Output the [x, y] coordinate of the center of the cell containing the given text.  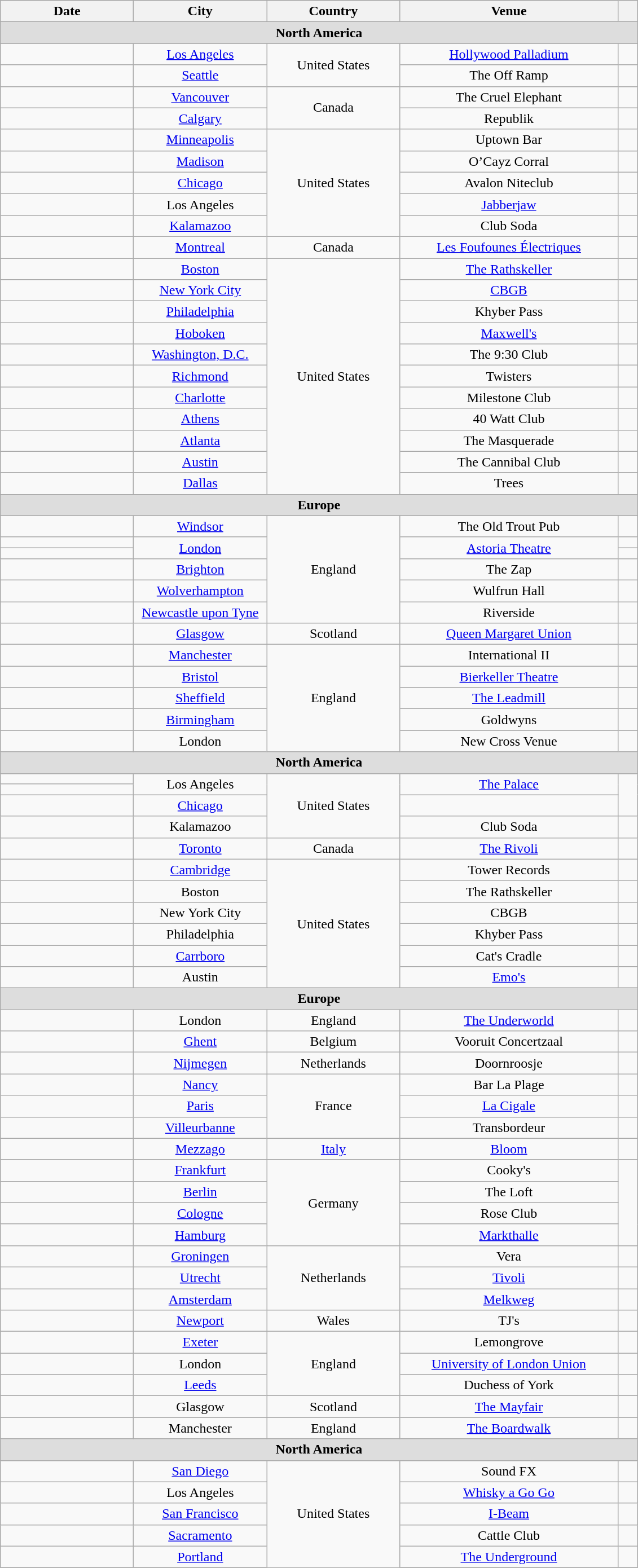
The Boardwalk [509, 1428]
Date [67, 11]
Transbordeur [509, 1127]
Exeter [200, 1342]
Cologne [200, 1213]
San Francisco [200, 1514]
I-Beam [509, 1514]
The 9:30 Club [509, 355]
University of London Union [509, 1364]
Venue [509, 11]
The Palace [509, 784]
City [200, 11]
Rose Club [509, 1213]
Sheffield [200, 698]
Dallas [200, 483]
Sacramento [200, 1535]
Emo's [509, 977]
San Diego [200, 1471]
Vera [509, 1256]
La Cigale [509, 1106]
Frankfurt [200, 1170]
Wolverhampton [200, 591]
Groningen [200, 1256]
The Zap [509, 569]
Nancy [200, 1085]
Athens [200, 419]
Country [333, 11]
Cambridge [200, 870]
Ghent [200, 1042]
Cattle Club [509, 1535]
France [333, 1106]
Hamburg [200, 1235]
Birmingham [200, 720]
Republik [509, 118]
Trees [509, 483]
Jabberjaw [509, 204]
Melkweg [509, 1299]
Uptown Bar [509, 140]
The Underground [509, 1557]
Avalon Niteclub [509, 183]
The Masquerade [509, 441]
Newport [200, 1321]
Bar La Plage [509, 1085]
Montreal [200, 247]
Sound FX [509, 1471]
Germany [333, 1203]
Calgary [200, 118]
Astoria Theatre [509, 548]
The Old Trout Pub [509, 526]
Richmond [200, 376]
Amsterdam [200, 1299]
Bristol [200, 677]
O’Cayz Corral [509, 161]
Paris [200, 1106]
Tower Records [509, 870]
Twisters [509, 376]
The Rivoli [509, 848]
Leeds [200, 1385]
40 Watt Club [509, 419]
The Cannibal Club [509, 462]
Toronto [200, 848]
New Cross Venue [509, 741]
Portland [200, 1557]
Atlanta [200, 441]
The Cruel Elephant [509, 97]
Maxwell's [509, 333]
Lemongrove [509, 1342]
Minneapolis [200, 140]
Windsor [200, 526]
Madison [200, 161]
Carrboro [200, 956]
Vancouver [200, 97]
Hoboken [200, 333]
Milestone Club [509, 398]
Vooruit Concertzaal [509, 1042]
Brighton [200, 569]
The Leadmill [509, 698]
Villeurbanne [200, 1127]
Hollywood Palladium [509, 54]
Bloom [509, 1149]
Tivoli [509, 1278]
The Underworld [509, 1020]
Wales [333, 1321]
Berlin [200, 1192]
Les Foufounes Électriques [509, 247]
Bierkeller Theatre [509, 677]
Seattle [200, 76]
Duchess of York [509, 1385]
Washington, D.C. [200, 355]
Belgium [333, 1042]
Queen Margaret Union [509, 634]
The Mayfair [509, 1407]
Nijmegen [200, 1063]
Mezzago [200, 1149]
Charlotte [200, 398]
Doornroosje [509, 1063]
Wulfrun Hall [509, 591]
Riverside [509, 612]
The Loft [509, 1192]
Utrecht [200, 1278]
Markthalle [509, 1235]
Cat's Cradle [509, 956]
Cooky's [509, 1170]
Italy [333, 1149]
International II [509, 655]
Whisky a Go Go [509, 1492]
Newcastle upon Tyne [200, 612]
The Off Ramp [509, 76]
Goldwyns [509, 720]
TJ's [509, 1321]
